Capture the cell that displays the provided text and extract its (x, y) central coordinate. 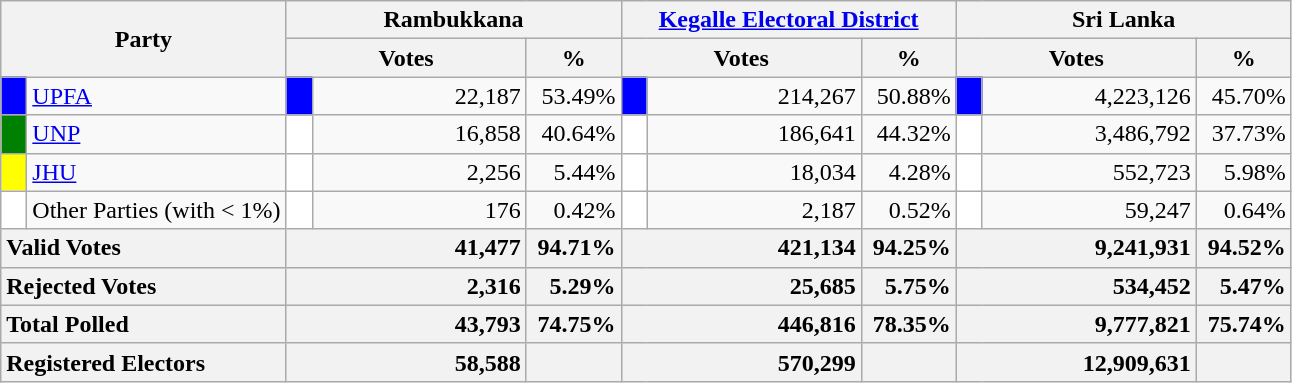
44.32% (908, 134)
Kegalle Electoral District (788, 20)
2,187 (754, 210)
570,299 (741, 362)
75.74% (1244, 324)
5.29% (574, 286)
74.75% (574, 324)
4.28% (908, 172)
5.75% (908, 286)
94.71% (574, 248)
59,247 (1089, 210)
Registered Electors (144, 362)
UPFA (156, 96)
176 (419, 210)
12,909,631 (1076, 362)
53.49% (574, 96)
534,452 (1076, 286)
Total Polled (144, 324)
94.25% (908, 248)
16,858 (419, 134)
Party (144, 39)
5.47% (1244, 286)
50.88% (908, 96)
45.70% (1244, 96)
25,685 (741, 286)
2,316 (406, 286)
4,223,126 (1089, 96)
JHU (156, 172)
0.64% (1244, 210)
Valid Votes (144, 248)
UNP (156, 134)
18,034 (754, 172)
58,588 (406, 362)
0.52% (908, 210)
214,267 (754, 96)
5.98% (1244, 172)
40.64% (574, 134)
43,793 (406, 324)
0.42% (574, 210)
22,187 (419, 96)
Other Parties (with < 1%) (156, 210)
Rambukkana (454, 20)
2,256 (419, 172)
446,816 (741, 324)
9,241,931 (1076, 248)
37.73% (1244, 134)
9,777,821 (1076, 324)
186,641 (754, 134)
41,477 (406, 248)
421,134 (741, 248)
78.35% (908, 324)
Rejected Votes (144, 286)
94.52% (1244, 248)
Sri Lanka (1124, 20)
3,486,792 (1089, 134)
552,723 (1089, 172)
5.44% (574, 172)
